Extract the [X, Y] coordinate from the center of the cell holding the provided text.  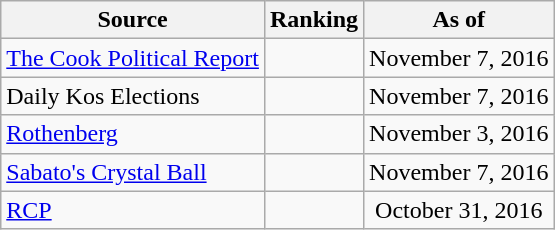
October 31, 2016 [459, 210]
The Cook Political Report [133, 58]
Daily Kos Elections [133, 96]
Ranking [314, 20]
As of [459, 20]
RCP [133, 210]
Rothenberg [133, 134]
Source [133, 20]
November 3, 2016 [459, 134]
Sabato's Crystal Ball [133, 172]
